Return the [x, y] coordinate for the center point of the cell that contains the specified text.  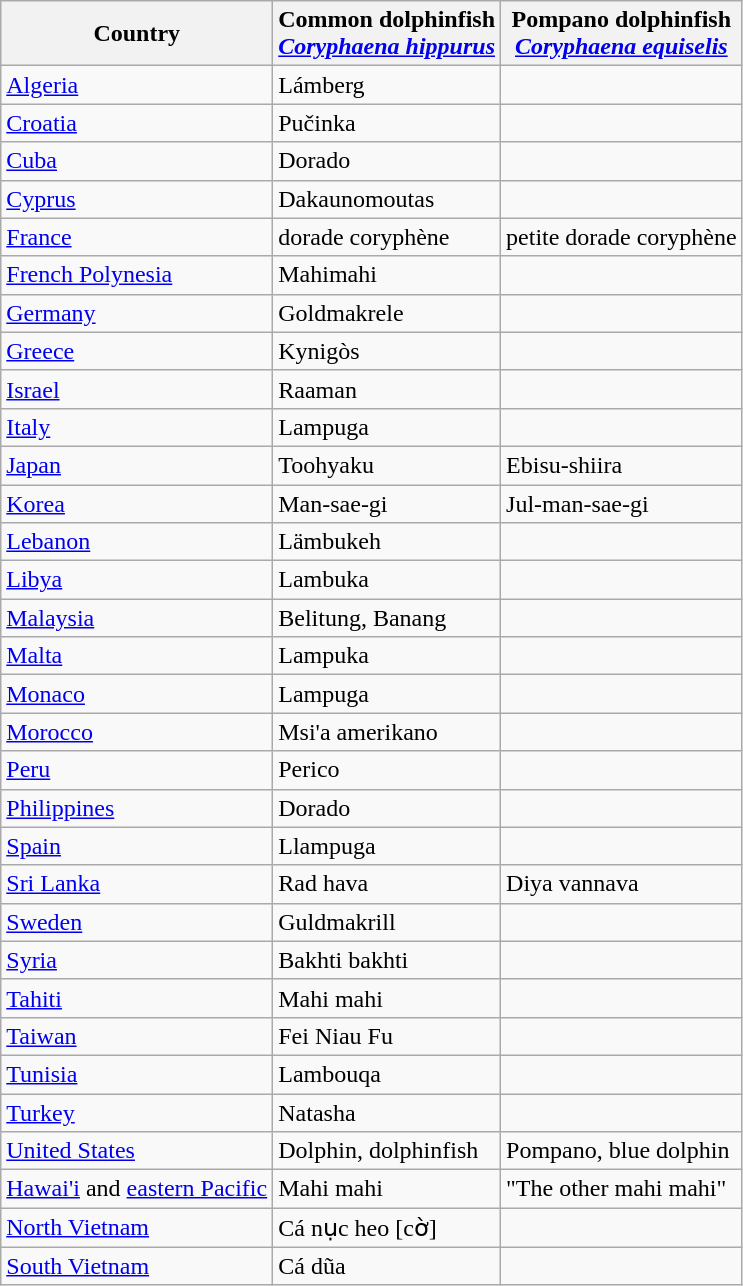
Llampuga [387, 846]
Sri Lanka [137, 884]
Perico [387, 770]
Jul-man-sae-gi [622, 503]
Italy [137, 427]
Syria [137, 960]
Pompano, blue dolphin [622, 1151]
Taiwan [137, 1036]
Morocco [137, 732]
Korea [137, 503]
Cá nục heo [cờ] [387, 1228]
Goldmakrele [387, 313]
South Vietnam [137, 1266]
Guldmakrill [387, 922]
Pompano dolphinfish Coryphaena equiselis [622, 34]
Libya [137, 580]
Croatia [137, 123]
Diya vannava [622, 884]
Natasha [387, 1113]
Rad hava [387, 884]
Pučinka [387, 123]
petite dorade coryphène [622, 237]
Fei Niau Fu [387, 1036]
Cá dũa [387, 1266]
Lebanon [137, 542]
Dakaunomoutas [387, 199]
Sweden [137, 922]
Turkey [137, 1113]
Mahimahi [387, 275]
Toohyaku [387, 465]
Cuba [137, 161]
Common dolphinfish Coryphaena hippurus [387, 34]
Tahiti [137, 998]
Germany [137, 313]
Kynigòs [387, 351]
Lämbukeh [387, 542]
Lampuka [387, 656]
Israel [137, 389]
North Vietnam [137, 1228]
Malaysia [137, 618]
Raaman [387, 389]
Greece [137, 351]
Lambuka [387, 580]
Hawai'i and eastern Pacific [137, 1189]
Monaco [137, 694]
Msi'a amerikano [387, 732]
United States [137, 1151]
Bakhti bakhti [387, 960]
Cyprus [137, 199]
Spain [137, 846]
Tunisia [137, 1074]
"The other mahi mahi" [622, 1189]
Dolphin, dolphinfish [387, 1151]
Country [137, 34]
Belitung, Banang [387, 618]
dorade coryphène [387, 237]
Lámberg [387, 85]
France [137, 237]
Lambouqa [387, 1074]
Malta [137, 656]
Peru [137, 770]
Philippines [137, 808]
Japan [137, 465]
Ebisu-shiira [622, 465]
Algeria [137, 85]
French Polynesia [137, 275]
Man-sae-gi [387, 503]
